Provide the (x, y) coordinate of the cell's center where the given text is located.  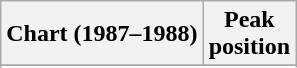
Peakposition (249, 34)
Chart (1987–1988) (102, 34)
